Extract the [X, Y] coordinate from the center of the cell holding the provided text.  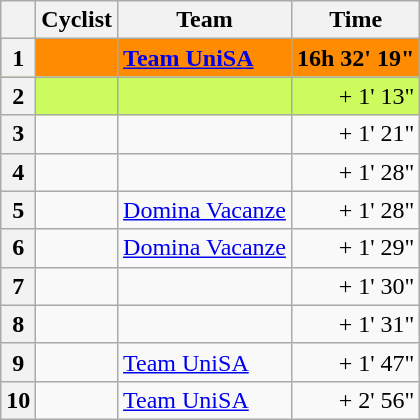
+ 1' 21" [355, 134]
+ 1' 47" [355, 362]
16h 32' 19" [355, 58]
2 [18, 96]
+ 1' 31" [355, 324]
4 [18, 172]
Team [205, 20]
1 [18, 58]
+ 1' 13" [355, 96]
5 [18, 210]
6 [18, 248]
+ 2' 56" [355, 400]
7 [18, 286]
10 [18, 400]
9 [18, 362]
Time [355, 20]
+ 1' 30" [355, 286]
+ 1' 29" [355, 248]
Cyclist [77, 20]
3 [18, 134]
8 [18, 324]
